Find where the given text appears and provide that cell's center as [x, y] coordinate. 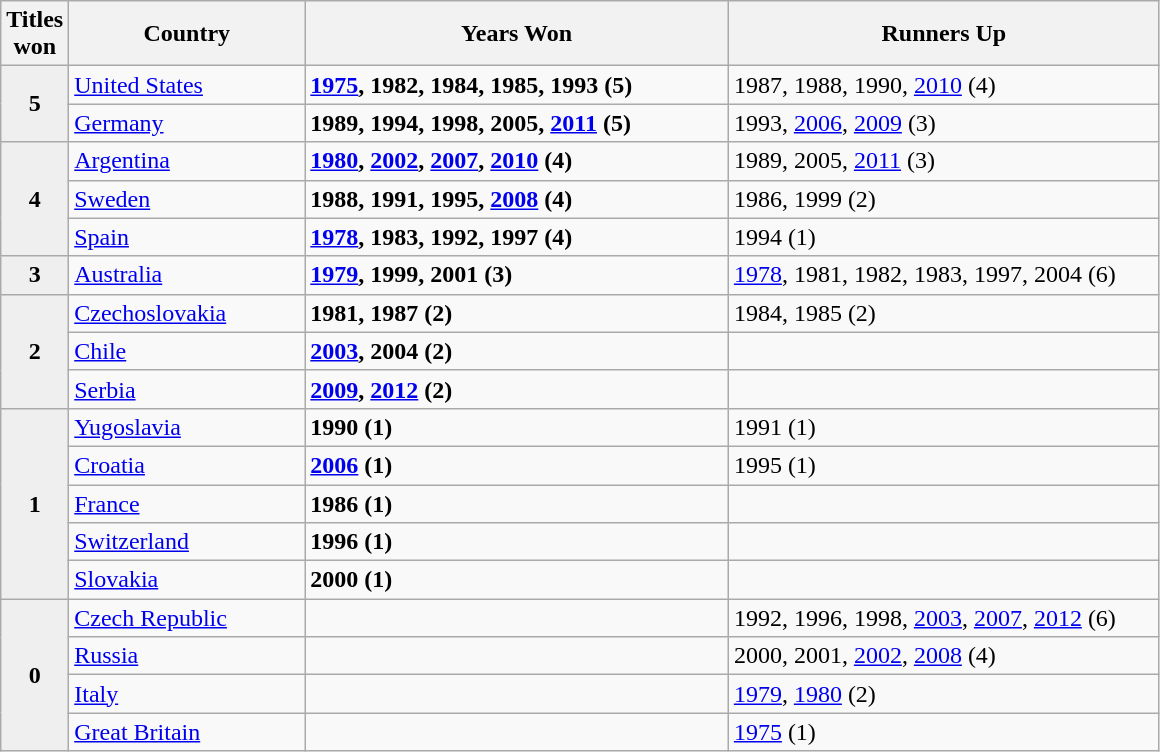
1975 (1) [944, 732]
1990 (1) [517, 427]
1989, 2005, 2011 (3) [944, 161]
1978, 1981, 1982, 1983, 1997, 2004 (6) [944, 275]
Spain [187, 237]
Germany [187, 123]
Czechoslovakia [187, 313]
1986, 1999 (2) [944, 199]
1996 (1) [517, 542]
1978, 1983, 1992, 1997 (4) [517, 237]
Runners Up [944, 34]
2006 (1) [517, 465]
Slovakia [187, 580]
2000 (1) [517, 580]
2000, 2001, 2002, 2008 (4) [944, 656]
1991 (1) [944, 427]
Switzerland [187, 542]
Years Won [517, 34]
1981, 1987 (2) [517, 313]
United States [187, 85]
France [187, 503]
Chile [187, 351]
1992, 1996, 1998, 2003, 2007, 2012 (6) [944, 618]
5 [35, 104]
2003, 2004 (2) [517, 351]
3 [35, 275]
1988, 1991, 1995, 2008 (4) [517, 199]
1987, 1988, 1990, 2010 (4) [944, 85]
Argentina [187, 161]
Russia [187, 656]
Yugoslavia [187, 427]
Country [187, 34]
2 [35, 351]
Australia [187, 275]
1979, 1980 (2) [944, 694]
4 [35, 199]
1984, 1985 (2) [944, 313]
Great Britain [187, 732]
1994 (1) [944, 237]
0 [35, 675]
1993, 2006, 2009 (3) [944, 123]
1979, 1999, 2001 (3) [517, 275]
Czech Republic [187, 618]
Titles won [35, 34]
2009, 2012 (2) [517, 389]
Croatia [187, 465]
1 [35, 503]
1989, 1994, 1998, 2005, 2011 (5) [517, 123]
1975, 1982, 1984, 1985, 1993 (5) [517, 85]
1986 (1) [517, 503]
Serbia [187, 389]
Italy [187, 694]
1980, 2002, 2007, 2010 (4) [517, 161]
Sweden [187, 199]
1995 (1) [944, 465]
